Return (X, Y) of the center of cell containing provided text 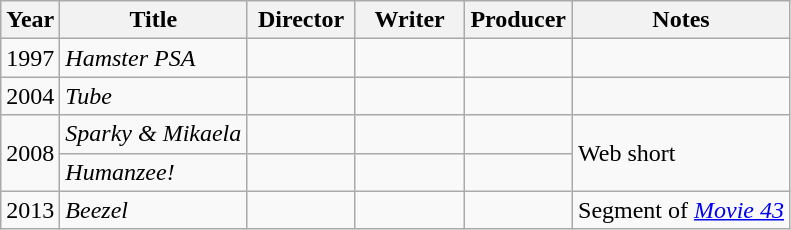
2004 (30, 96)
Web short (682, 153)
Producer (518, 20)
Segment of Movie 43 (682, 210)
Beezel (154, 210)
Title (154, 20)
Hamster PSA (154, 58)
2008 (30, 153)
Sparky & Mikaela (154, 134)
2013 (30, 210)
Writer (410, 20)
1997 (30, 58)
Director (302, 20)
Notes (682, 20)
Humanzee! (154, 172)
Tube (154, 96)
Year (30, 20)
